Capture the cell that displays the provided text and extract its (x, y) central coordinate. 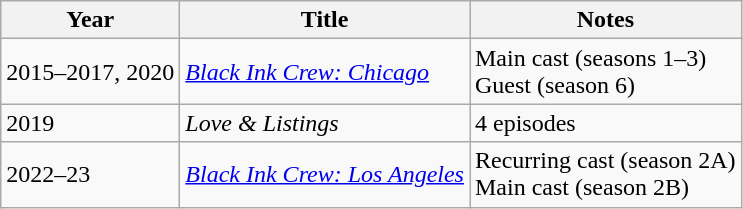
Main cast (seasons 1–3) Guest (season 6) (606, 72)
Recurring cast (season 2A) Main cast (season 2B) (606, 174)
Black Ink Crew: Los Angeles (325, 174)
Love & Listings (325, 123)
4 episodes (606, 123)
2015–2017, 2020 (90, 72)
Title (325, 20)
Black Ink Crew: Chicago (325, 72)
2019 (90, 123)
2022–23 (90, 174)
Year (90, 20)
Notes (606, 20)
